Locate the cell with the specified text and output its (X, Y) center coordinate. 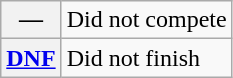
Did not compete (146, 20)
Did not finish (146, 58)
DNF (31, 58)
— (31, 20)
